Scan for the cell matching the given text and deliver its [x, y] coordinate at center. 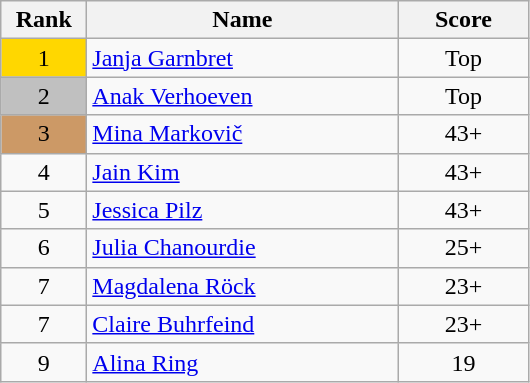
Score [464, 20]
6 [44, 248]
19 [464, 362]
Julia Chanourdie [242, 248]
Magdalena Röck [242, 286]
4 [44, 172]
Jain Kim [242, 172]
Jessica Pilz [242, 210]
3 [44, 134]
5 [44, 210]
2 [44, 96]
Janja Garnbret [242, 58]
Mina Markovič [242, 134]
1 [44, 58]
Name [242, 20]
Rank [44, 20]
25+ [464, 248]
Anak Verhoeven [242, 96]
Alina Ring [242, 362]
9 [44, 362]
Claire Buhrfeind [242, 324]
